Capture the cell that displays the provided text and extract its [x, y] central coordinate. 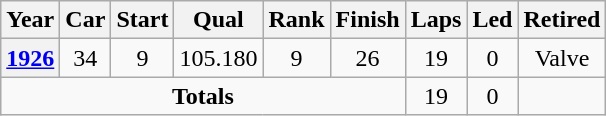
26 [368, 58]
Rank [296, 20]
Start [142, 20]
Led [492, 20]
Totals [203, 96]
1926 [30, 58]
Retired [562, 20]
Valve [562, 58]
105.180 [218, 58]
Finish [368, 20]
Car [86, 20]
34 [86, 58]
Year [30, 20]
Laps [436, 20]
Qual [218, 20]
